From the cell containing the given text, extract its center point as [x, y] coordinate. 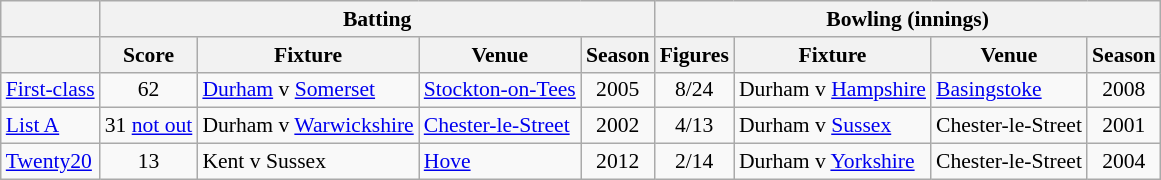
2002 [618, 126]
2005 [618, 90]
Hove [500, 162]
Kent v Sussex [308, 162]
2008 [1124, 90]
2001 [1124, 126]
2/14 [694, 162]
31 not out [149, 126]
2004 [1124, 162]
8/24 [694, 90]
Durham v Somerset [308, 90]
Durham v Sussex [832, 126]
Score [149, 55]
4/13 [694, 126]
Batting [378, 19]
Durham v Warwickshire [308, 126]
Durham v Hampshire [832, 90]
62 [149, 90]
Figures [694, 55]
2012 [618, 162]
Basingstoke [1009, 90]
Stockton-on-Tees [500, 90]
List A [50, 126]
Durham v Yorkshire [832, 162]
13 [149, 162]
Twenty20 [50, 162]
Bowling (innings) [908, 19]
First-class [50, 90]
